Output the [x, y] coordinate of the center of the cell containing the given text.  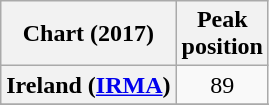
89 [222, 85]
Chart (2017) [88, 34]
Peak position [222, 34]
Ireland (IRMA) [88, 85]
